For the text-containing cell, return its midpoint in (x, y) coordinate format. 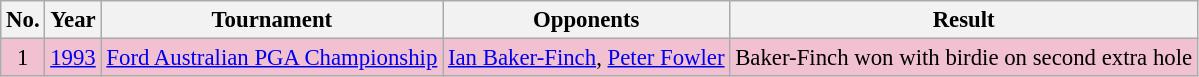
Ford Australian PGA Championship (272, 58)
1 (23, 58)
Baker-Finch won with birdie on second extra hole (964, 58)
Tournament (272, 20)
Year (73, 20)
Ian Baker-Finch, Peter Fowler (586, 58)
No. (23, 20)
Opponents (586, 20)
Result (964, 20)
1993 (73, 58)
